For the text-containing cell, return its midpoint in (X, Y) coordinate format. 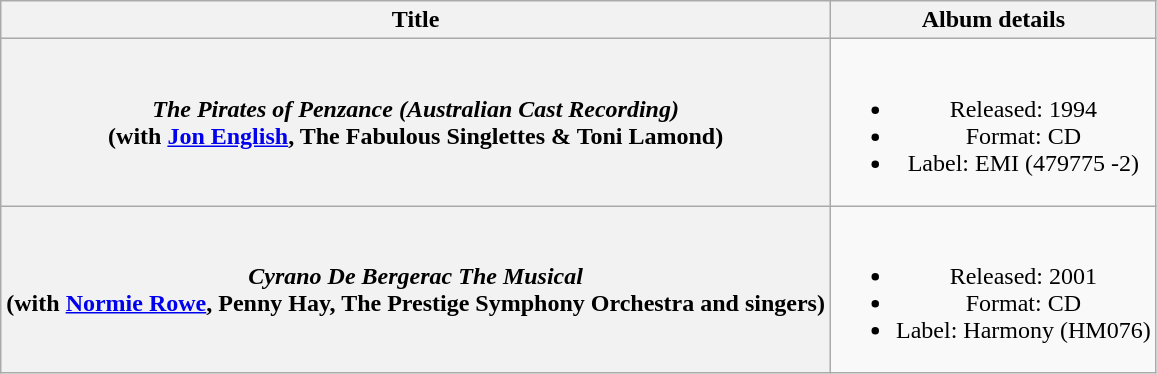
The Pirates of Penzance (Australian Cast Recording) (with Jon English, The Fabulous Singlettes & Toni Lamond) (416, 122)
Album details (993, 20)
Released: 2001Format: CDLabel: Harmony (HM076) (993, 290)
Released: 1994Format: CDLabel: EMI (479775 -2) (993, 122)
Title (416, 20)
Cyrano De Bergerac The Musical (with Normie Rowe, Penny Hay, The Prestige Symphony Orchestra and singers) (416, 290)
